Provide the [x, y] coordinate of the cell's center where the given text is located.  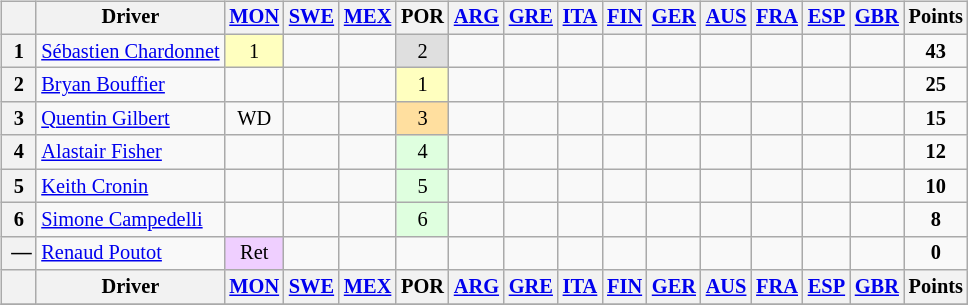
25 [936, 85]
Sébastien Chardonnet [130, 51]
Keith Cronin [130, 186]
Simone Campedelli [130, 220]
0 [936, 253]
Renaud Poutot [130, 253]
Alastair Fisher [130, 152]
12 [936, 152]
WD [254, 119]
Bryan Bouffier [130, 85]
8 [936, 220]
10 [936, 186]
Quentin Gilbert [130, 119]
43 [936, 51]
15 [936, 119]
Ret [254, 253]
— [18, 253]
